Detect which cell encompasses the target text, then output its [X, Y] center coordinate. 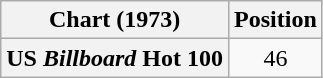
Chart (1973) [115, 20]
US Billboard Hot 100 [115, 58]
Position [276, 20]
46 [276, 58]
